Detect which cell encompasses the target text, then output its [x, y] center coordinate. 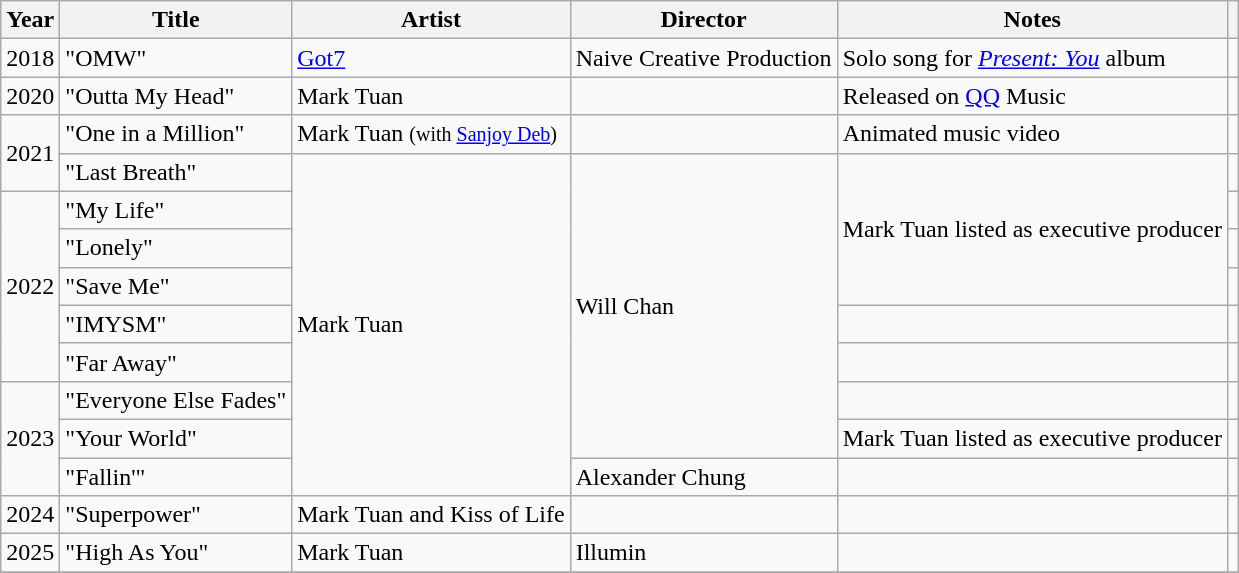
"Save Me" [176, 286]
Will Chan [704, 305]
"OMW" [176, 58]
"Your World" [176, 438]
"Everyone Else Fades" [176, 400]
"High As You" [176, 553]
"Lonely" [176, 248]
Mark Tuan and Kiss of Life [431, 515]
"IMYSM" [176, 324]
"Superpower" [176, 515]
2020 [30, 96]
2025 [30, 553]
Notes [1032, 20]
Got7 [431, 58]
Title [176, 20]
"Outta My Head" [176, 96]
"One in a Million" [176, 134]
2024 [30, 515]
Animated music video [1032, 134]
Director [704, 20]
2021 [30, 153]
Alexander Chung [704, 477]
"Far Away" [176, 362]
Illumin [704, 553]
"Fallin'" [176, 477]
Mark Tuan (with Sanjoy Deb) [431, 134]
"My Life" [176, 210]
Naive Creative Production [704, 58]
Year [30, 20]
Released on QQ Music [1032, 96]
"Last Breath" [176, 172]
Solo song for Present: You album [1032, 58]
Artist [431, 20]
2023 [30, 438]
2022 [30, 286]
2018 [30, 58]
